Locate the cell with the specified text and output its (X, Y) center coordinate. 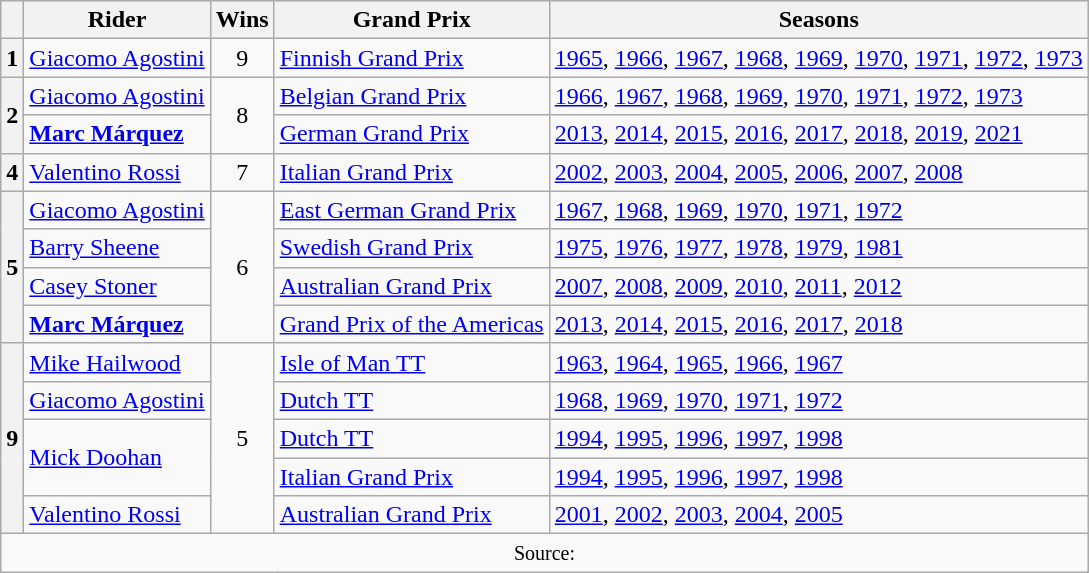
6 (242, 267)
Barry Sheene (117, 248)
2013, 2014, 2015, 2016, 2017, 2018 (818, 324)
1965, 1966, 1967, 1968, 1969, 1970, 1971, 1972, 1973 (818, 58)
Casey Stoner (117, 286)
Mick Doohan (117, 457)
Seasons (818, 20)
Grand Prix of the Americas (412, 324)
1963, 1964, 1965, 1966, 1967 (818, 362)
2013, 2014, 2015, 2016, 2017, 2018, 2019, 2021 (818, 134)
Swedish Grand Prix (412, 248)
2007, 2008, 2009, 2010, 2011, 2012 (818, 286)
Isle of Man TT (412, 362)
Grand Prix (412, 20)
Source: (545, 553)
4 (12, 172)
Belgian Grand Prix (412, 96)
7 (242, 172)
1967, 1968, 1969, 1970, 1971, 1972 (818, 210)
8 (242, 115)
2001, 2002, 2003, 2004, 2005 (818, 515)
Wins (242, 20)
Finnish Grand Prix (412, 58)
1 (12, 58)
Rider (117, 20)
2 (12, 115)
1968, 1969, 1970, 1971, 1972 (818, 400)
East German Grand Prix (412, 210)
1975, 1976, 1977, 1978, 1979, 1981 (818, 248)
2002, 2003, 2004, 2005, 2006, 2007, 2008 (818, 172)
Mike Hailwood (117, 362)
1966, 1967, 1968, 1969, 1970, 1971, 1972, 1973 (818, 96)
German Grand Prix (412, 134)
